Capture the cell that displays the provided text and extract its [X, Y] central coordinate. 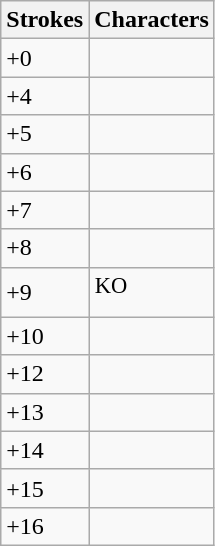
+0 [45, 58]
+7 [45, 210]
+5 [45, 134]
+4 [45, 96]
+10 [45, 336]
Strokes [45, 20]
+12 [45, 374]
+16 [45, 526]
+13 [45, 412]
Characters [152, 20]
+8 [45, 248]
+14 [45, 450]
+15 [45, 488]
+6 [45, 172]
KO [152, 292]
+9 [45, 292]
